Return the [X, Y] coordinate for the center point of the cell that contains the specified text.  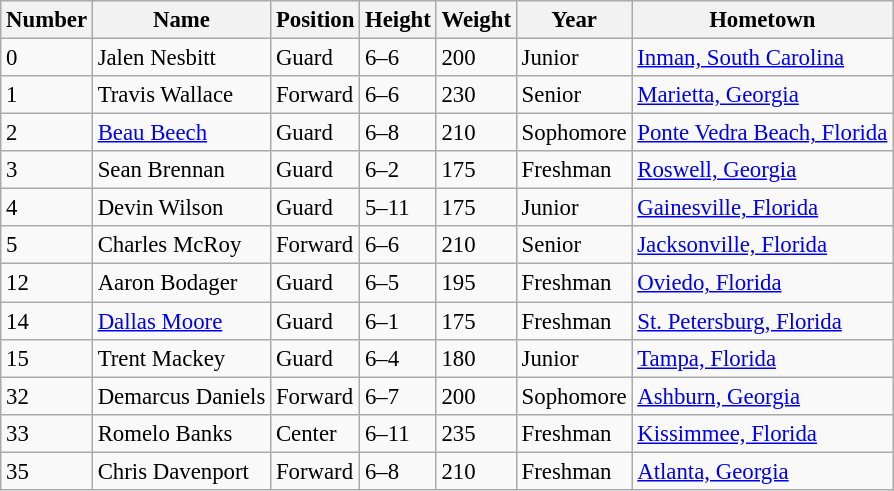
2 [47, 133]
Ponte Vedra Beach, Florida [762, 133]
Height [398, 20]
Jacksonville, Florida [762, 245]
Devin Wilson [181, 208]
Chris Davenport [181, 471]
Travis Wallace [181, 95]
Dallas Moore [181, 321]
Jalen Nesbitt [181, 58]
Beau Beech [181, 133]
6–11 [398, 433]
Gainesville, Florida [762, 208]
3 [47, 170]
Trent Mackey [181, 358]
Roswell, Georgia [762, 170]
Position [316, 20]
Inman, South Carolina [762, 58]
Number [47, 20]
Year [574, 20]
Hometown [762, 20]
6–1 [398, 321]
14 [47, 321]
12 [47, 283]
Name [181, 20]
Romelo Banks [181, 433]
5 [47, 245]
35 [47, 471]
15 [47, 358]
Demarcus Daniels [181, 396]
6–7 [398, 396]
4 [47, 208]
Ashburn, Georgia [762, 396]
1 [47, 95]
180 [476, 358]
Atlanta, Georgia [762, 471]
Kissimmee, Florida [762, 433]
Weight [476, 20]
6–2 [398, 170]
6–4 [398, 358]
6–5 [398, 283]
5–11 [398, 208]
235 [476, 433]
Sean Brennan [181, 170]
Charles McRoy [181, 245]
Tampa, Florida [762, 358]
32 [47, 396]
230 [476, 95]
33 [47, 433]
St. Petersburg, Florida [762, 321]
Marietta, Georgia [762, 95]
Aaron Bodager [181, 283]
0 [47, 58]
Center [316, 433]
Oviedo, Florida [762, 283]
195 [476, 283]
